Find where the given text appears and provide that cell's center as [X, Y] coordinate. 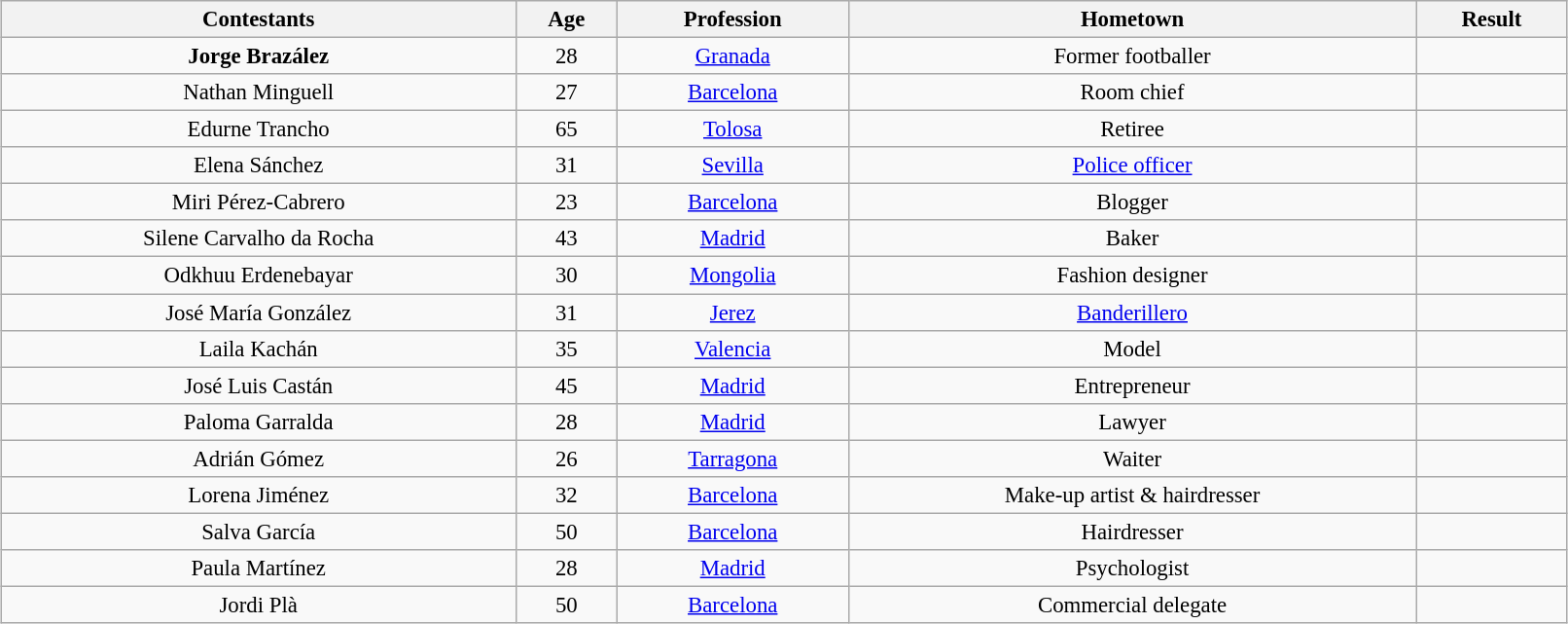
Profession [732, 19]
65 [566, 129]
Edurne Trancho [259, 129]
José Luis Castán [259, 385]
23 [566, 202]
26 [566, 459]
45 [566, 385]
Jordi Plà [259, 605]
Tarragona [732, 459]
Tolosa [732, 129]
Sevilla [732, 165]
Silene Carvalho da Rocha [259, 239]
Salva García [259, 532]
32 [566, 495]
30 [566, 275]
Police officer [1132, 165]
Former footballer [1132, 55]
43 [566, 239]
35 [566, 349]
Paloma Garralda [259, 422]
Jorge Brazález [259, 55]
Mongolia [732, 275]
Room chief [1132, 92]
Hometown [1132, 19]
Banderillero [1132, 312]
Lorena Jiménez [259, 495]
Contestants [259, 19]
Jerez [732, 312]
José María González [259, 312]
Entrepreneur [1132, 385]
27 [566, 92]
Model [1132, 349]
Nathan Minguell [259, 92]
Psychologist [1132, 569]
Laila Kachán [259, 349]
Waiter [1132, 459]
Hairdresser [1132, 532]
Make-up artist & hairdresser [1132, 495]
Blogger [1132, 202]
Retiree [1132, 129]
Valencia [732, 349]
Paula Martínez [259, 569]
Adrián Gómez [259, 459]
Commercial delegate [1132, 605]
Lawyer [1132, 422]
Odkhuu Erdenebayar [259, 275]
Baker [1132, 239]
Fashion designer [1132, 275]
Miri Pérez-Cabrero [259, 202]
Elena Sánchez [259, 165]
Age [566, 19]
Result [1492, 19]
Granada [732, 55]
